For the text-containing cell, return its midpoint in (x, y) coordinate format. 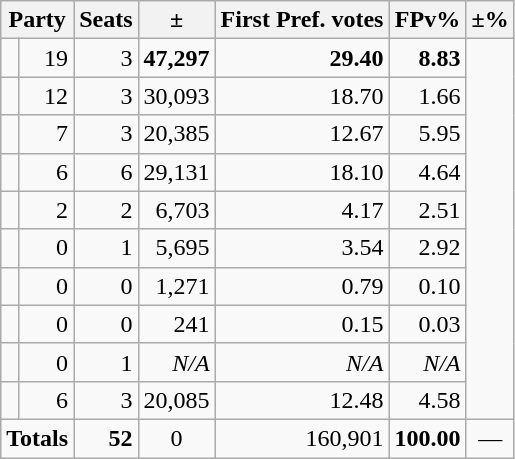
20,085 (176, 400)
8.83 (428, 58)
4.17 (302, 210)
0.15 (302, 324)
30,093 (176, 96)
0.03 (428, 324)
2.92 (428, 248)
241 (176, 324)
12 (46, 96)
0.79 (302, 286)
± (176, 20)
12.67 (302, 134)
Party (38, 20)
6,703 (176, 210)
18.10 (302, 172)
Totals (38, 438)
4.58 (428, 400)
47,297 (176, 58)
7 (46, 134)
±% (490, 20)
5,695 (176, 248)
12.48 (302, 400)
5.95 (428, 134)
1,271 (176, 286)
3.54 (302, 248)
FPv% (428, 20)
100.00 (428, 438)
2.51 (428, 210)
Seats (106, 20)
52 (106, 438)
4.64 (428, 172)
1.66 (428, 96)
18.70 (302, 96)
0.10 (428, 286)
First Pref. votes (302, 20)
19 (46, 58)
— (490, 438)
29.40 (302, 58)
29,131 (176, 172)
20,385 (176, 134)
160,901 (302, 438)
